Output the [x, y] coordinate of the center of the cell containing the given text.  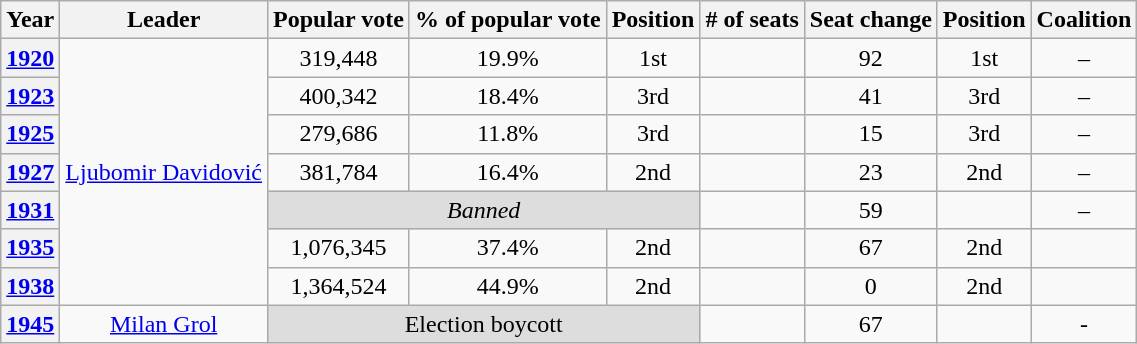
23 [870, 172]
18.4% [508, 96]
Popular vote [339, 20]
19.9% [508, 58]
Leader [164, 20]
1923 [30, 96]
92 [870, 58]
Ljubomir Davidović [164, 172]
1,364,524 [339, 286]
# of seats [752, 20]
1920 [30, 58]
% of popular vote [508, 20]
Seat change [870, 20]
381,784 [339, 172]
279,686 [339, 134]
1938 [30, 286]
15 [870, 134]
319,448 [339, 58]
0 [870, 286]
1925 [30, 134]
Banned [484, 210]
- [1084, 324]
Milan Grol [164, 324]
Coalition [1084, 20]
41 [870, 96]
11.8% [508, 134]
44.9% [508, 286]
Election boycott [484, 324]
16.4% [508, 172]
1935 [30, 248]
400,342 [339, 96]
59 [870, 210]
1931 [30, 210]
1927 [30, 172]
Year [30, 20]
1945 [30, 324]
1,076,345 [339, 248]
37.4% [508, 248]
